Find where the given text appears and provide that cell's center as (x, y) coordinate. 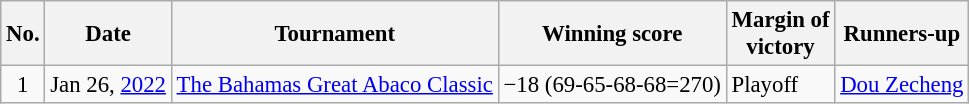
1 (23, 85)
Date (108, 34)
Runners-up (902, 34)
−18 (69-65-68-68=270) (612, 85)
Jan 26, 2022 (108, 85)
Margin ofvictory (780, 34)
Winning score (612, 34)
No. (23, 34)
Tournament (334, 34)
The Bahamas Great Abaco Classic (334, 85)
Dou Zecheng (902, 85)
Playoff (780, 85)
